Find where the given text appears and provide that cell's center as [x, y] coordinate. 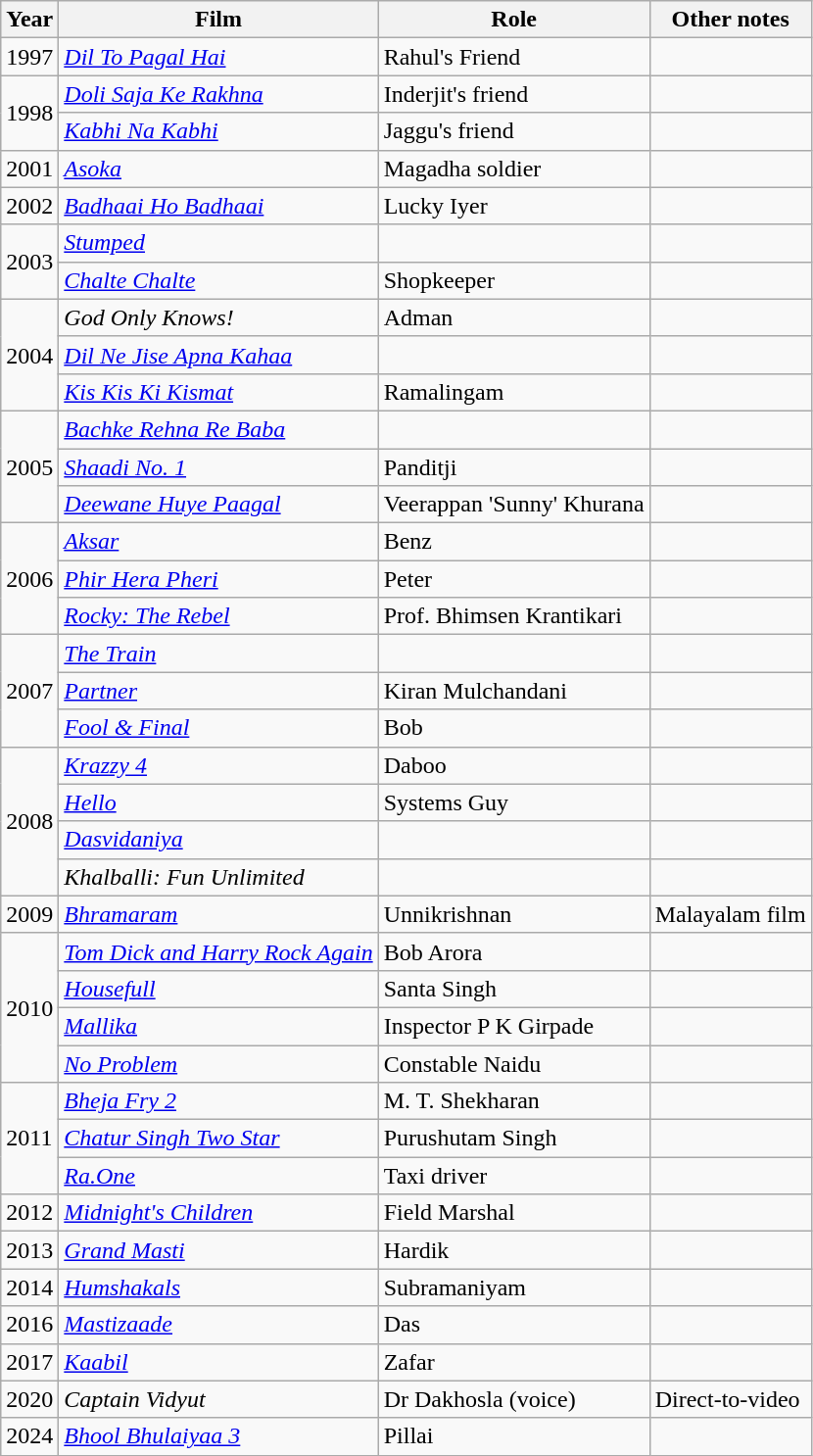
Rahul's Friend [513, 57]
Systems Guy [513, 802]
Shopkeeper [513, 280]
2016 [29, 1325]
1998 [29, 113]
Daboo [513, 765]
Bhramaram [218, 914]
Dil Ne Jise Apna Kahaa [218, 355]
Captain Vidyut [218, 1399]
2007 [29, 691]
Hardik [513, 1250]
Ra.One [218, 1176]
2004 [29, 355]
Doli Saja Ke Rakhna [218, 94]
Mallika [218, 1026]
Peter [513, 579]
Direct-to-video [731, 1399]
Krazzy 4 [218, 765]
Veerappan 'Sunny' Khurana [513, 505]
Kis Kis Ki Kismat [218, 392]
Pillai [513, 1436]
2017 [29, 1362]
Shaadi No. 1 [218, 467]
Kabhi Na Kabhi [218, 131]
Stumped [218, 243]
Benz [513, 542]
Asoka [218, 169]
Field Marshal [513, 1213]
2005 [29, 466]
Inspector P K Girpade [513, 1026]
Subramaniyam [513, 1287]
Chalte Chalte [218, 280]
Panditji [513, 467]
Dil To Pagal Hai [218, 57]
Other notes [731, 20]
The Train [218, 654]
Mastizaade [218, 1325]
Bachke Rehna Re Baba [218, 429]
2006 [29, 579]
Tom Dick and Harry Rock Again [218, 951]
Magadha soldier [513, 169]
Grand Masti [218, 1250]
2014 [29, 1287]
Malayalam film [731, 914]
2010 [29, 1007]
Constable Naidu [513, 1063]
Unnikrishnan [513, 914]
2024 [29, 1436]
1997 [29, 57]
2008 [29, 821]
Taxi driver [513, 1176]
Deewane Huye Paagal [218, 505]
Ramalingam [513, 392]
Phir Hera Pheri [218, 579]
2013 [29, 1250]
Das [513, 1325]
Bhool Bhulaiyaa 3 [218, 1436]
Inderjit's friend [513, 94]
2001 [29, 169]
Zafar [513, 1362]
Fool & Final [218, 728]
Bob [513, 728]
Bob Arora [513, 951]
Dr Dakhosla (voice) [513, 1399]
Jaggu's friend [513, 131]
2002 [29, 206]
M. T. Shekharan [513, 1101]
Aksar [218, 542]
2003 [29, 262]
Prof. Bhimsen Krantikari [513, 616]
2011 [29, 1139]
Role [513, 20]
Lucky Iyer [513, 206]
Badhaai Ho Badhaai [218, 206]
Purushutam Singh [513, 1139]
Chatur Singh Two Star [218, 1139]
Kiran Mulchandani [513, 691]
Humshakals [218, 1287]
Dasvidaniya [218, 840]
No Problem [218, 1063]
Hello [218, 802]
2012 [29, 1213]
Housefull [218, 989]
Bheja Fry 2 [218, 1101]
Partner [218, 691]
Year [29, 20]
Khalballi: Fun Unlimited [218, 877]
God Only Knows! [218, 317]
2020 [29, 1399]
Adman [513, 317]
2009 [29, 914]
Kaabil [218, 1362]
Santa Singh [513, 989]
Rocky: The Rebel [218, 616]
Midnight's Children [218, 1213]
Film [218, 20]
